Locate the cell with the specified text and output its [x, y] center coordinate. 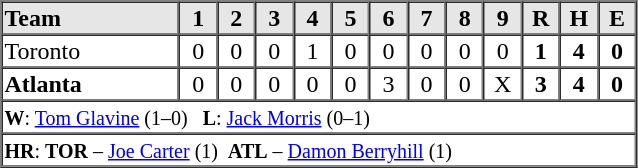
W: Tom Glavine (1–0) L: Jack Morris (0–1) [319, 116]
H [579, 18]
9 [503, 18]
X [503, 84]
6 [388, 18]
8 [465, 18]
HR: TOR – Joe Carter (1) ATL – Damon Berryhill (1) [319, 150]
Atlanta [91, 84]
R [541, 18]
7 [427, 18]
5 [350, 18]
2 [236, 18]
E [617, 18]
Team [91, 18]
Toronto [91, 50]
